Scan for the cell matching the given text and deliver its (x, y) coordinate at center. 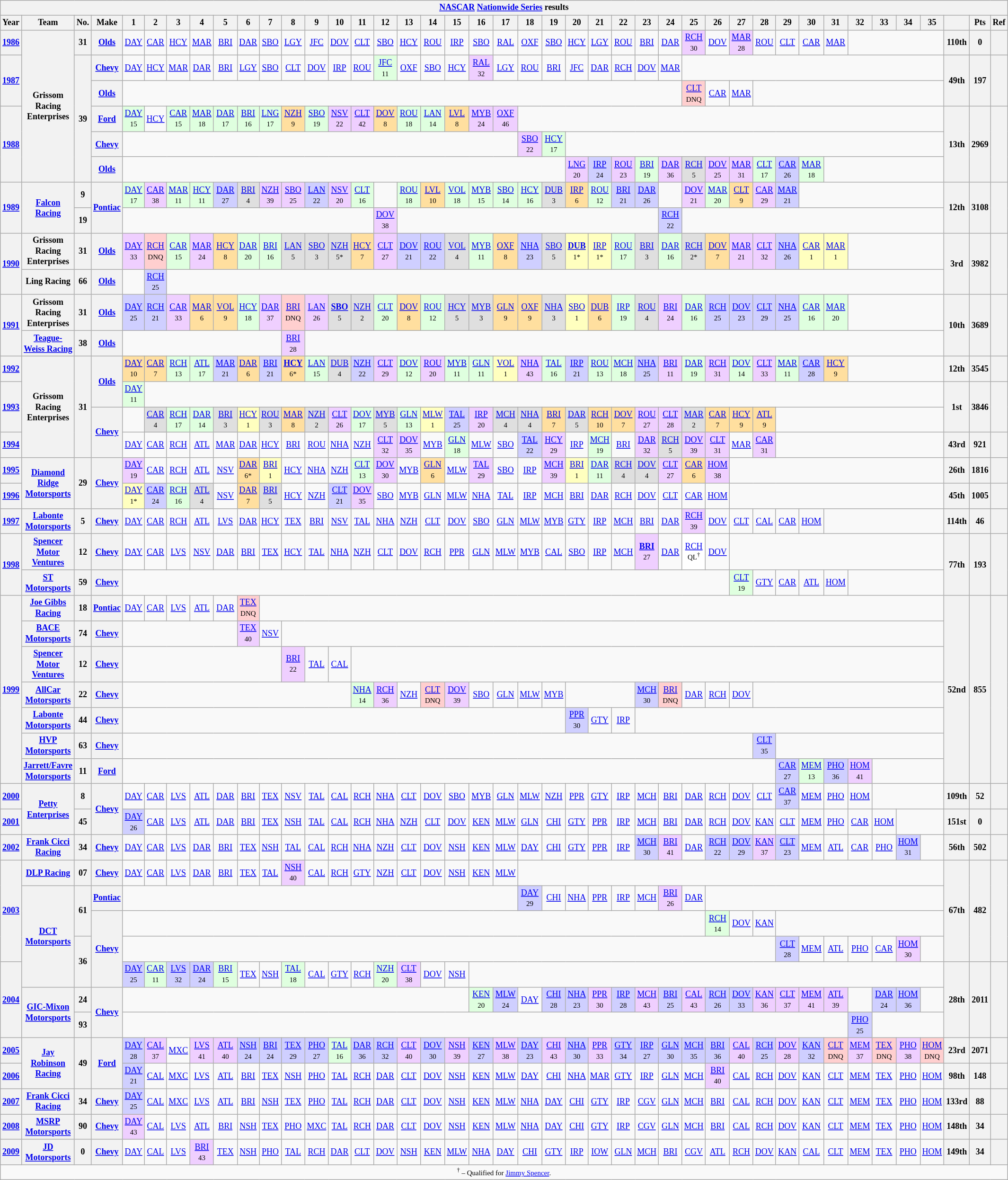
RCH17 (178, 420)
CLT35 (764, 746)
BRI28 (293, 343)
CAR27 (787, 771)
CLT13 (362, 470)
DAY17 (133, 195)
MCH43 (647, 1000)
BRI4 (248, 195)
36 (82, 962)
BRI22 (293, 664)
RCH14 (717, 923)
CAR11 (155, 975)
Teague-Weiss Racing (48, 343)
ROU27 (647, 420)
CAR4 (155, 420)
13th (957, 144)
93 (82, 1025)
MAR31 (742, 169)
28 (764, 23)
CLT26 (340, 420)
DUB1* (577, 251)
Petty Enterprises (48, 809)
110th (957, 43)
61 (82, 911)
NSH24 (248, 1051)
35 (932, 23)
DOV33 (742, 1000)
HCY6* (293, 369)
MAR2 (694, 420)
HCY17 (554, 144)
CLT23 (787, 847)
32 (860, 23)
3108 (980, 207)
CAR33 (178, 312)
ATL39 (836, 1000)
MYB15 (481, 195)
74 (82, 633)
BRI36 (717, 1051)
HOM30 (908, 949)
CLT40 (409, 1051)
TAL18 (293, 975)
MYB5 (385, 420)
† – Qualified for Jimmy Spencer. (504, 1172)
BRI27 (647, 552)
DAR6* (248, 470)
RCH26 (717, 1000)
DAR6 (248, 369)
HCY1 (248, 420)
IRP1* (600, 251)
DUB3 (554, 195)
CAR1 (812, 251)
MCH18 (623, 369)
GLN18 (457, 445)
RCH13 (178, 369)
GLN13 (409, 420)
NHA14 (362, 695)
BRI15 (225, 975)
CLT21 (340, 496)
RCH32 (385, 1051)
3 (178, 23)
NZH22 (362, 369)
IRP28 (623, 1000)
NZH39 (271, 195)
SBO1 (577, 312)
SBO25 (293, 195)
RCH4 (623, 470)
KAN32 (812, 1051)
NASCAR Nationwide Series results (504, 8)
GIC-Mixon Motorsports (48, 1012)
3545 (980, 369)
MYB3 (481, 312)
98th (957, 1076)
DAY29 (530, 898)
NZH20 (385, 975)
DAY21 (133, 1076)
PHO36 (836, 771)
197 (980, 80)
NHA26 (787, 251)
ATL40 (225, 1051)
HCY18 (248, 312)
4 (202, 23)
1st (957, 407)
HOMDNQ (932, 1051)
AllCar Motorsports (48, 695)
2005 (11, 1051)
TEX40 (248, 633)
482 (980, 911)
ROU22 (433, 251)
3689 (980, 325)
DAY43 (133, 1127)
GLN9 (505, 312)
MYB24 (481, 119)
26 (717, 23)
IRP19 (623, 312)
KEN20 (481, 1000)
2007 (11, 1101)
SBO22 (530, 144)
6 (248, 23)
ROU3 (271, 420)
BRI40 (717, 1076)
2 (155, 23)
CLT33 (764, 369)
LAN22 (317, 195)
LVL8 (457, 119)
148 (980, 1076)
1993 (11, 407)
21 (600, 23)
1994 (11, 445)
DOV14 (742, 369)
13 (409, 23)
RCHDNQ (155, 251)
LVS41 (202, 1051)
TEX29 (293, 1051)
DLP Racing (48, 873)
2003 (11, 911)
DAR5 (577, 420)
DUB4 (340, 369)
ROU23 (623, 169)
45th (957, 496)
1991 (11, 325)
NSH40 (293, 873)
CAR37 (787, 797)
Ref (999, 23)
DOV4 (647, 470)
1986 (11, 43)
MAR24 (202, 251)
CAL43 (694, 1000)
49 (82, 1063)
LNG20 (577, 169)
46 (980, 521)
17 (505, 23)
CAL40 (742, 1051)
DOV23 (742, 312)
HCY8 (225, 251)
149th (957, 1152)
1999 (11, 690)
SBO19 (317, 119)
26th (957, 470)
1998 (11, 565)
1005 (980, 496)
HCY7 (362, 251)
VOL4 (457, 251)
CAR29 (764, 195)
151st (957, 822)
LVL10 (433, 195)
RAL32 (481, 68)
CAR24 (155, 496)
MEM13 (812, 771)
DAY26 (133, 822)
DAY23 (530, 1051)
ROU20 (433, 369)
VOL1 (505, 369)
NHA4 (530, 420)
20 (577, 23)
LVS32 (178, 975)
Falcon Racing (48, 207)
ROU13 (600, 369)
CLT9 (742, 195)
SBO14 (505, 195)
OXF9 (530, 312)
ROU17 (623, 251)
1996 (11, 496)
DAR17 (225, 119)
CLT19 (742, 583)
28th (957, 1000)
PHO38 (908, 1051)
30 (812, 23)
193 (980, 565)
HCY5 (457, 312)
148th (957, 1127)
502 (980, 847)
IRP21 (577, 369)
49th (957, 80)
NSV20 (340, 195)
HCY11 (202, 195)
MEM41 (812, 1000)
MLW24 (505, 1000)
KEN27 (481, 1051)
1992 (11, 369)
RCH31 (717, 369)
DAY10 (133, 369)
DAY15 (133, 119)
MCH4 (505, 420)
44 (82, 720)
MLW1 (433, 420)
BRI11 (671, 369)
855 (980, 690)
MAR28 (742, 43)
RAL (505, 43)
CLT31 (717, 445)
BRI5 (271, 496)
3982 (980, 264)
NHA30 (577, 1051)
109th (957, 797)
1997 (11, 521)
DAR27 (225, 195)
HOM38 (717, 470)
3846 (980, 407)
16 (481, 23)
HCY16 (530, 195)
1988 (11, 144)
No. (82, 23)
HOM36 (908, 1000)
BRI41 (671, 847)
SBO3 (317, 251)
RCH2* (694, 251)
Team (48, 23)
MSRP Motorsports (48, 1127)
1990 (11, 264)
DOV28 (787, 1051)
DAY33 (133, 251)
BRI7 (554, 420)
NSV22 (340, 119)
2002 (11, 847)
GLN11 (481, 369)
NSH39 (457, 1051)
NHA3 (554, 312)
RCH30 (694, 43)
TAL22 (530, 445)
33 (884, 23)
ATL4 (202, 496)
CLT17 (764, 169)
DOV25 (717, 169)
HOM41 (860, 771)
HOM31 (908, 847)
DAY1* (133, 496)
ATL17 (202, 369)
CHI43 (554, 1051)
DOV38 (385, 221)
2008 (11, 1127)
MLW38 (505, 1051)
CLT16 (362, 195)
JD Motorsports (48, 1152)
PHO27 (317, 1051)
CAR16 (812, 312)
Make (107, 23)
OXF8 (505, 251)
10 (340, 23)
BRI19 (647, 169)
GLN30 (671, 1051)
PHO25 (860, 1025)
CAR28 (812, 369)
DAY19 (133, 470)
25 (694, 23)
BACE Motorsports (48, 633)
10th (957, 325)
CLT20 (385, 312)
1 (133, 23)
Year (11, 23)
KAN36 (764, 1000)
921 (980, 445)
LAN15 (317, 369)
Ling Racing (48, 282)
Jarrett/Favre Motorsports (48, 771)
52nd (957, 690)
RCHQL† (694, 552)
07 (82, 873)
Pts (980, 23)
DUB6 (600, 312)
IRP27 (647, 1051)
15 (457, 23)
LAN14 (433, 119)
39 (82, 119)
LNG17 (271, 119)
Jay Robinson Racing (48, 1063)
ATL9 (764, 420)
45 (82, 822)
DAR19 (694, 369)
NZH9 (293, 119)
67th (957, 911)
MCH39 (554, 470)
DCT Motorsports (48, 936)
2011 (980, 1000)
RCH21 (155, 312)
DAR26 (647, 195)
CAL37 (155, 1051)
2004 (11, 1000)
IOW (600, 1152)
OXF46 (505, 119)
3rd (957, 264)
2000 (11, 797)
114th (957, 521)
CAR31 (764, 445)
DAR14 (202, 420)
BRI26 (671, 898)
77th (957, 565)
ROU4 (647, 312)
NZH5* (340, 251)
BRI43 (202, 1152)
ST Motorsports (48, 583)
Joe Gibbs Racing (48, 608)
DOV17 (362, 420)
RCH16 (178, 496)
MAR8 (293, 420)
CAR6 (694, 470)
MCH35 (694, 1051)
133rd (957, 1101)
1989 (11, 207)
HVP Motorsports (48, 746)
DAR11 (600, 470)
GTY34 (623, 1051)
IRP6 (577, 195)
VOL18 (457, 195)
BRI25 (671, 1000)
1995 (11, 470)
63 (82, 746)
DAR7 (248, 496)
59 (82, 583)
52 (980, 797)
43rd (957, 445)
DOV12 (409, 369)
2006 (11, 1076)
CLT38 (409, 975)
TAL25 (457, 420)
LAN5 (293, 251)
GLN6 (433, 470)
MAR1 (836, 251)
2001 (11, 822)
DAY28 (133, 1051)
DAR32 (647, 445)
RCH39 (694, 521)
DOV29 (742, 847)
2009 (11, 1152)
66 (82, 282)
MEM37 (860, 1051)
NHA43 (530, 369)
VOL9 (225, 312)
2969 (980, 144)
CAR26 (787, 169)
CLT37 (787, 1000)
2071 (980, 1051)
23rd (957, 1051)
1816 (980, 470)
HCY29 (554, 445)
88 (980, 1101)
RCH36 (385, 695)
DAR20 (248, 251)
Diamond Ridge Motorsports (48, 483)
23 (647, 23)
CAR38 (155, 195)
RCH10 (600, 420)
7 (271, 23)
IRP24 (600, 169)
PPR33 (600, 1051)
TAL29 (481, 470)
DAR37 (271, 312)
1987 (11, 80)
KAN37 (764, 847)
MCH19 (600, 445)
IRP20 (481, 420)
CLT42 (362, 119)
27 (742, 23)
56th (957, 847)
90 (82, 1127)
JFC11 (385, 68)
MAR6 (202, 312)
14 (433, 23)
LAN26 (317, 312)
38 (82, 343)
DAY11 (133, 394)
CHI28 (554, 1000)
